Scan for the cell matching the given text and deliver its [X, Y] coordinate at center. 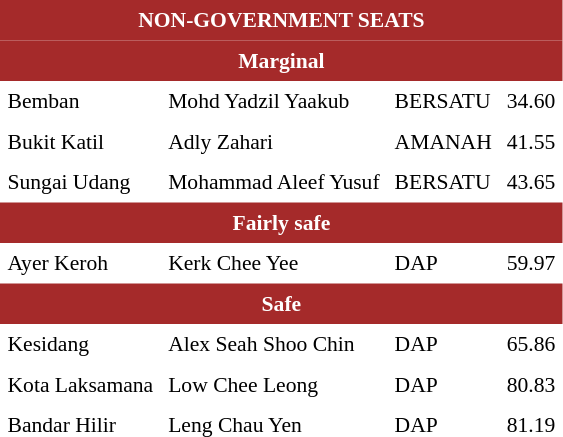
Fairly safe [282, 222]
34.60 [531, 101]
43.65 [531, 182]
Alex Seah Shoo Chin [274, 344]
Adly Zahari [274, 141]
Ayer Keroh [80, 263]
65.86 [531, 344]
NON-GOVERNMENT SEATS [282, 20]
Low Chee Leong [274, 384]
Kesidang [80, 344]
41.55 [531, 141]
Marginal [282, 60]
Kerk Chee Yee [274, 263]
59.97 [531, 263]
Safe [282, 303]
Bukit Katil [80, 141]
Mohd Yadzil Yaakub [274, 101]
AMANAH [443, 141]
Mohammad Aleef Yusuf [274, 182]
Kota Laksamana [80, 384]
Sungai Udang [80, 182]
Bemban [80, 101]
80.83 [531, 384]
